Return the [X, Y] coordinate for the center point of the cell that contains the specified text.  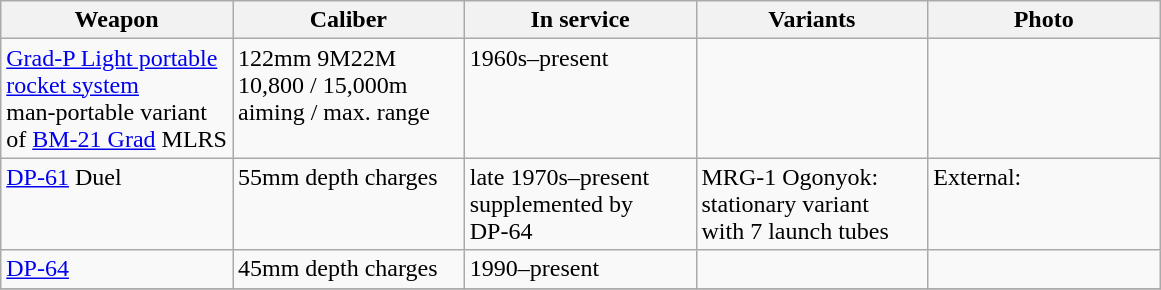
45mm depth charges [348, 269]
1990–present [580, 269]
Photo [1044, 20]
Variants [812, 20]
Weapon [117, 20]
late 1970s–presentsupplemented byDP-64 [580, 204]
DP-61 Duel [117, 204]
122mm 9M22M10,800 / 15,000maiming / max. range [348, 98]
Caliber [348, 20]
Grad-P Light portablerocket systemman-portable variantof BM-21 Grad MLRS [117, 98]
1960s–present [580, 98]
55mm depth charges [348, 204]
External: [1044, 204]
MRG-1 Ogonyok:stationary variantwith 7 launch tubes [812, 204]
DP-64 [117, 269]
In service [580, 20]
